Scan for the cell matching the given text and deliver its (X, Y) coordinate at center. 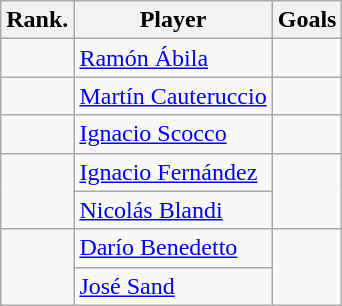
Goals (307, 20)
Martín Cauteruccio (173, 96)
Darío Benedetto (173, 248)
Ignacio Scocco (173, 134)
Nicolás Blandi (173, 210)
José Sand (173, 286)
Rank. (38, 20)
Ignacio Fernández (173, 172)
Player (173, 20)
Ramón Ábila (173, 58)
